From the cell containing the given text, extract its center point as (x, y) coordinate. 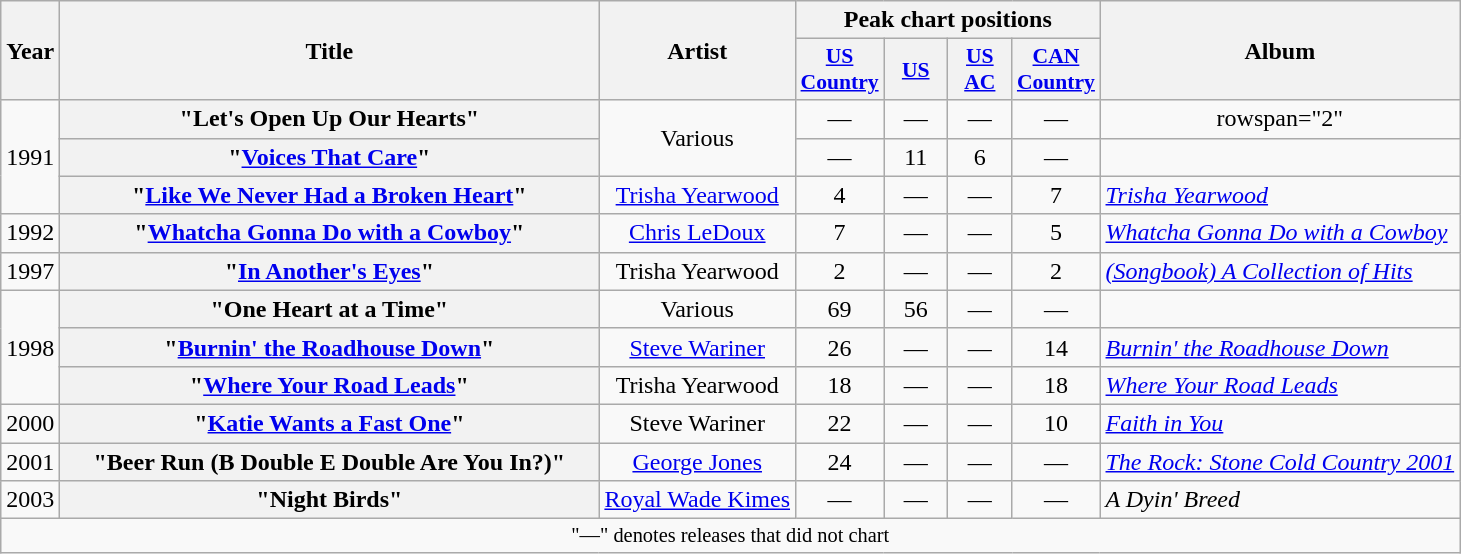
2000 (30, 423)
"Where Your Road Leads" (330, 385)
2001 (30, 461)
US (916, 70)
"Let's Open Up Our Hearts" (330, 119)
Title (330, 50)
"Whatcha Gonna Do with a Cowboy" (330, 233)
1997 (30, 271)
"Night Birds" (330, 500)
1991 (30, 157)
"One Heart at a Time" (330, 309)
56 (916, 309)
Faith in You (1280, 423)
22 (840, 423)
5 (1056, 233)
1992 (30, 233)
Royal Wade Kimes (698, 500)
US AC (980, 70)
2003 (30, 500)
rowspan="2" (1280, 119)
4 (840, 195)
Where Your Road Leads (1280, 385)
CAN Country (1056, 70)
Artist (698, 50)
Album (1280, 50)
Peak chart positions (948, 20)
A Dyin' Breed (1280, 500)
1998 (30, 347)
Chris LeDoux (698, 233)
George Jones (698, 461)
69 (840, 309)
Year (30, 50)
"Burnin' the Roadhouse Down" (330, 347)
The Rock: Stone Cold Country 2001 (1280, 461)
Burnin' the Roadhouse Down (1280, 347)
26 (840, 347)
"Voices That Care" (330, 157)
"In Another's Eyes" (330, 271)
US Country (840, 70)
Whatcha Gonna Do with a Cowboy (1280, 233)
"Beer Run (B Double E Double Are You In?)" (330, 461)
"Like We Never Had a Broken Heart" (330, 195)
(Songbook) A Collection of Hits (1280, 271)
"—" denotes releases that did not chart (730, 536)
10 (1056, 423)
"Katie Wants a Fast One" (330, 423)
6 (980, 157)
14 (1056, 347)
24 (840, 461)
11 (916, 157)
